Extract the [X, Y] coordinate from the center of the cell holding the provided text.  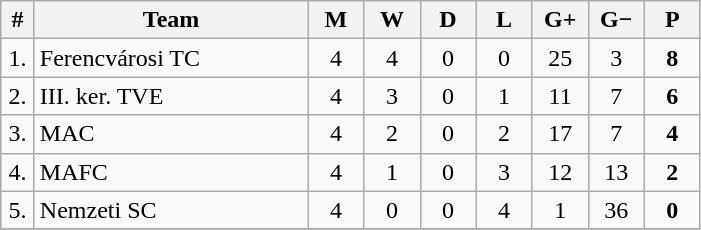
# [18, 20]
12 [560, 172]
G− [616, 20]
D [448, 20]
13 [616, 172]
36 [616, 210]
MAFC [171, 172]
6 [672, 96]
4. [18, 172]
III. ker. TVE [171, 96]
5. [18, 210]
P [672, 20]
17 [560, 134]
1. [18, 58]
L [504, 20]
MAC [171, 134]
M [336, 20]
11 [560, 96]
Nemzeti SC [171, 210]
2. [18, 96]
8 [672, 58]
Team [171, 20]
Ferencvárosi TC [171, 58]
25 [560, 58]
W [392, 20]
G+ [560, 20]
3. [18, 134]
